From the cell containing the given text, extract its center point as (X, Y) coordinate. 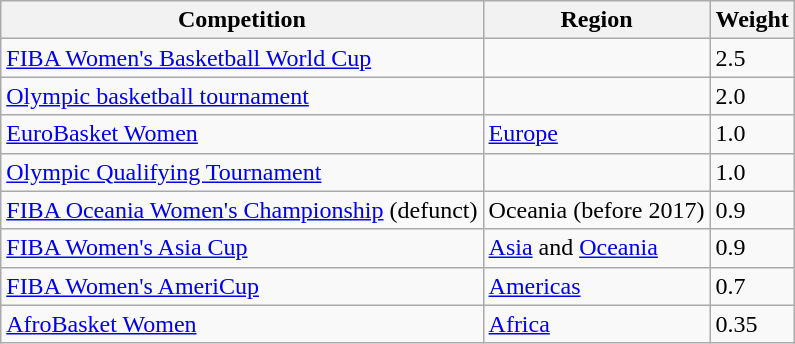
0.7 (752, 286)
FIBA Women's Basketball World Cup (242, 58)
Olympic basketball tournament (242, 96)
Region (596, 20)
Africa (596, 324)
EuroBasket Women (242, 134)
Europe (596, 134)
Competition (242, 20)
Olympic Qualifying Tournament (242, 172)
FIBA Women's Asia Cup (242, 248)
0.35 (752, 324)
Weight (752, 20)
2.5 (752, 58)
Asia and Oceania (596, 248)
FIBA Women's AmeriCup (242, 286)
2.0 (752, 96)
AfroBasket Women (242, 324)
FIBA Oceania Women's Championship (defunct) (242, 210)
Americas (596, 286)
Oceania (before 2017) (596, 210)
